Determine the [x, y] coordinate at the center of the cell enclosing the given text.  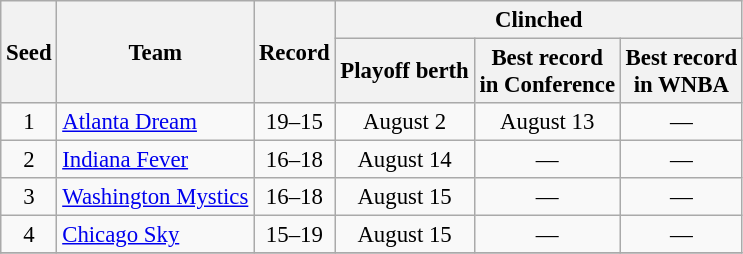
Washington Mystics [156, 197]
August 13 [547, 122]
Indiana Fever [156, 160]
Team [156, 52]
Record [294, 52]
2 [29, 160]
3 [29, 197]
Seed [29, 52]
1 [29, 122]
August 2 [404, 122]
Best record in Conference [547, 72]
August 14 [404, 160]
4 [29, 235]
Chicago Sky [156, 235]
Atlanta Dream [156, 122]
Playoff berth [404, 72]
Clinched [538, 20]
19–15 [294, 122]
15–19 [294, 235]
Best record in WNBA [681, 72]
